Scan for the cell matching the given text and deliver its [x, y] coordinate at center. 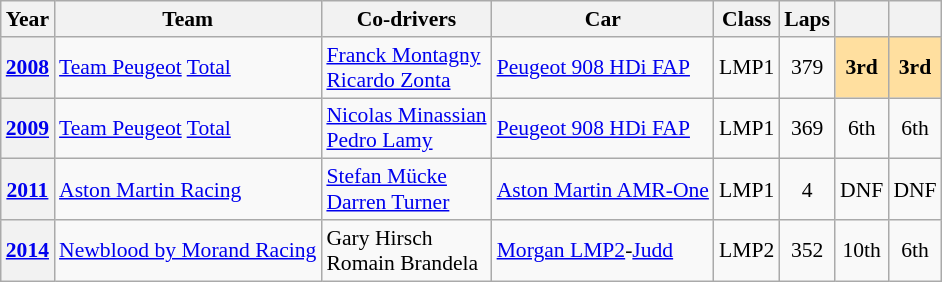
10th [862, 250]
Aston Martin AMR-One [603, 190]
LMP2 [746, 250]
Class [746, 19]
Franck Montagny Ricardo Zonta [406, 68]
352 [807, 250]
379 [807, 68]
Year [28, 19]
Laps [807, 19]
2014 [28, 250]
2008 [28, 68]
2009 [28, 128]
Stefan Mücke Darren Turner [406, 190]
Team [188, 19]
Nicolas Minassian Pedro Lamy [406, 128]
Car [603, 19]
2011 [28, 190]
4 [807, 190]
Co-drivers [406, 19]
Aston Martin Racing [188, 190]
Morgan LMP2-Judd [603, 250]
369 [807, 128]
Gary Hirsch Romain Brandela [406, 250]
Newblood by Morand Racing [188, 250]
